Return the (X, Y) coordinate for the center point of the cell that contains the specified text.  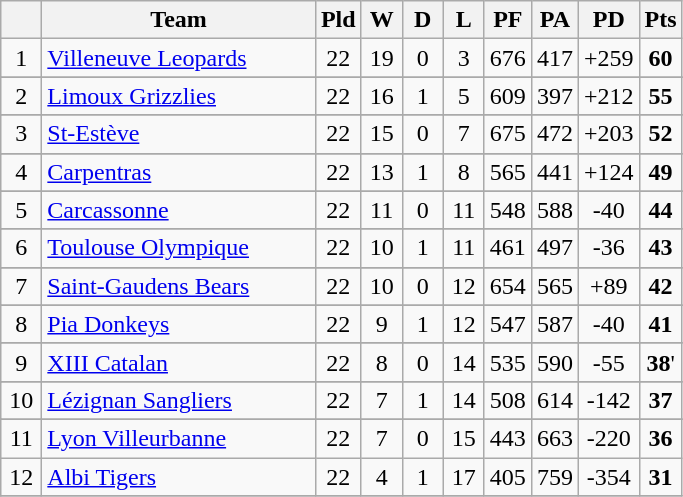
60 (660, 58)
2 (22, 96)
417 (554, 58)
52 (660, 134)
Lyon Villeurbanne (179, 438)
16 (382, 96)
PD (608, 20)
Lézignan Sangliers (179, 400)
D (422, 20)
36 (660, 438)
38' (660, 362)
588 (554, 210)
654 (508, 286)
547 (508, 324)
+203 (608, 134)
675 (508, 134)
55 (660, 96)
759 (554, 477)
676 (508, 58)
614 (554, 400)
609 (508, 96)
Villeneuve Leopards (179, 58)
Carpentras (179, 172)
-220 (608, 438)
497 (554, 248)
397 (554, 96)
Pts (660, 20)
Albi Tigers (179, 477)
41 (660, 324)
43 (660, 248)
-36 (608, 248)
19 (382, 58)
472 (554, 134)
441 (554, 172)
-354 (608, 477)
535 (508, 362)
-55 (608, 362)
6 (22, 248)
37 (660, 400)
663 (554, 438)
PF (508, 20)
+124 (608, 172)
+212 (608, 96)
31 (660, 477)
587 (554, 324)
W (382, 20)
42 (660, 286)
Pia Donkeys (179, 324)
461 (508, 248)
L (464, 20)
405 (508, 477)
+259 (608, 58)
Carcassonne (179, 210)
548 (508, 210)
Toulouse Olympique (179, 248)
St-Estève (179, 134)
49 (660, 172)
Saint-Gaudens Bears (179, 286)
17 (464, 477)
44 (660, 210)
PA (554, 20)
508 (508, 400)
Team (179, 20)
Limoux Grizzlies (179, 96)
+89 (608, 286)
Pld (338, 20)
590 (554, 362)
-142 (608, 400)
443 (508, 438)
XIII Catalan (179, 362)
13 (382, 172)
